Return (X, Y) of the center of cell containing provided text 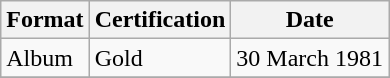
30 March 1981 (310, 58)
Date (310, 20)
Album (45, 58)
Format (45, 20)
Certification (160, 20)
Gold (160, 58)
